Detect which cell encompasses the target text, then output its (x, y) center coordinate. 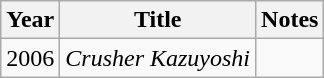
Notes (290, 20)
Crusher Kazuyoshi (158, 58)
Year (30, 20)
2006 (30, 58)
Title (158, 20)
